Return the [x, y] coordinate for the center point of the cell that contains the specified text.  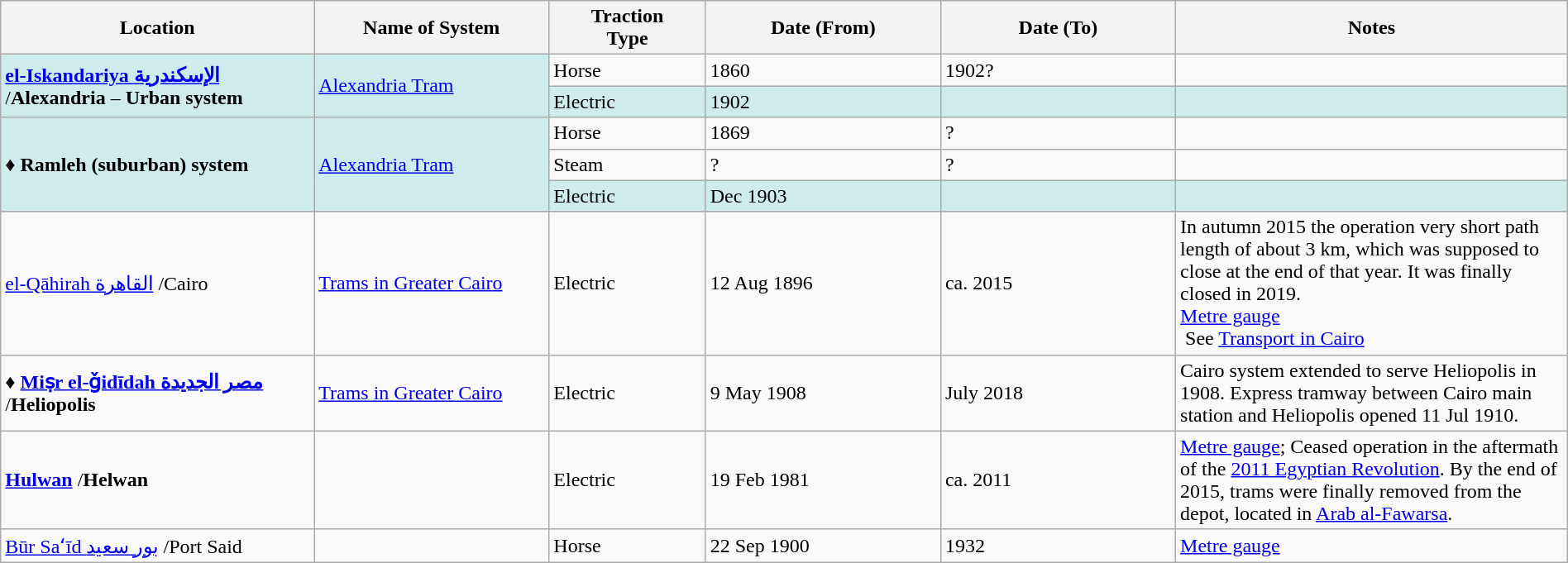
TractionType [627, 28]
1860 [823, 70]
Location [157, 28]
♦ Miṣr el-ǧidīdah مصر الجديدة /Heliopolis [157, 393]
Date (From) [823, 28]
1902 [823, 102]
Cairo system extended to serve Heliopolis in 1908. Express tramway between Cairo main station and Heliopolis opened 11 Jul 1910. [1372, 393]
Hulwan /Helwan [157, 480]
♦ Ramleh (suburban) system [157, 165]
ca. 2015 [1058, 283]
12 Aug 1896 [823, 283]
Name of System [432, 28]
el-Iskandariya الإسكندرية /Alexandria – Urban system [157, 86]
ca. 2011 [1058, 480]
1902? [1058, 70]
1932 [1058, 546]
Date (To) [1058, 28]
July 2018 [1058, 393]
22 Sep 1900 [823, 546]
1869 [823, 133]
Notes [1372, 28]
Dec 1903 [823, 196]
el-Qāhirah القاهرة /Cairo [157, 283]
Būr Saʻīd بور سعيد /Port Said [157, 546]
Metre gauge [1372, 546]
Steam [627, 165]
9 May 1908 [823, 393]
19 Feb 1981 [823, 480]
